Locate the cell with the specified text and output its (X, Y) center coordinate. 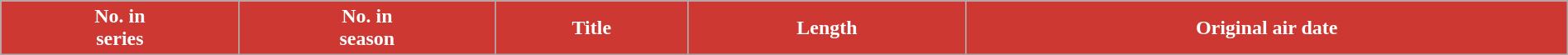
Title (592, 28)
Length (827, 28)
Original air date (1267, 28)
No. inseason (367, 28)
No. inseries (120, 28)
